Detect which cell encompasses the target text, then output its (X, Y) center coordinate. 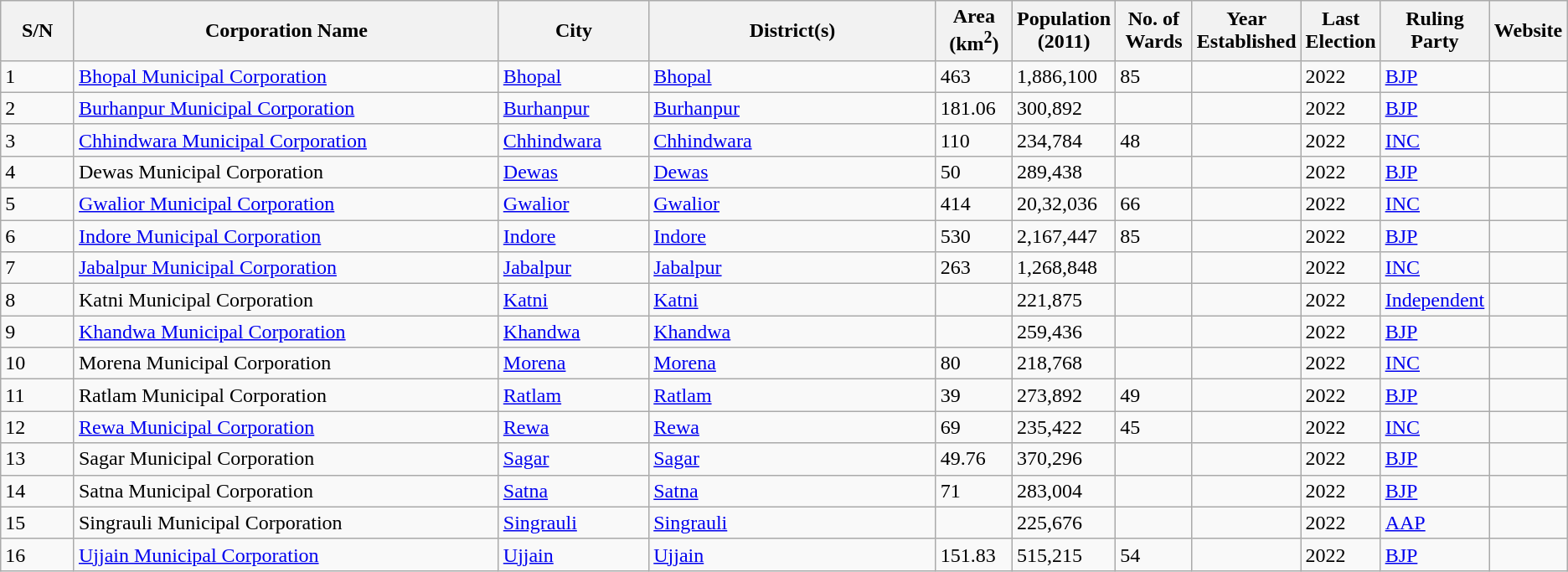
221,875 (1064, 300)
263 (973, 268)
Bhopal Municipal Corporation (286, 76)
49.76 (973, 459)
Dewas Municipal Corporation (286, 172)
234,784 (1064, 140)
1,268,848 (1064, 268)
16 (38, 554)
235,422 (1064, 427)
20,32,036 (1064, 204)
10 (38, 363)
City (573, 31)
8 (38, 300)
Indore Municipal Corporation (286, 236)
Ujjain Municipal Corporation (286, 554)
1 (38, 76)
45 (1154, 427)
7 (38, 268)
414 (973, 204)
Rewa Municipal Corporation (286, 427)
273,892 (1064, 395)
12 (38, 427)
No. of Wards (1154, 31)
300,892 (1064, 108)
9 (38, 332)
Jabalpur Municipal Corporation (286, 268)
Area (km2) (973, 31)
Population (2011) (1064, 31)
50 (973, 172)
AAP (1435, 523)
218,768 (1064, 363)
Khandwa Municipal Corporation (286, 332)
71 (973, 491)
Morena Municipal Corporation (286, 363)
259,436 (1064, 332)
Satna Municipal Corporation (286, 491)
Chhindwara Municipal Corporation (286, 140)
151.83 (973, 554)
54 (1154, 554)
4 (38, 172)
225,676 (1064, 523)
1,886,100 (1064, 76)
2,167,447 (1064, 236)
48 (1154, 140)
Last Election (1340, 31)
3 (38, 140)
14 (38, 491)
6 (38, 236)
Ruling Party (1435, 31)
13 (38, 459)
Year Established (1246, 31)
66 (1154, 204)
49 (1154, 395)
District(s) (792, 31)
S/N (38, 31)
283,004 (1064, 491)
Ratlam Municipal Corporation (286, 395)
Corporation Name (286, 31)
Singrauli Municipal Corporation (286, 523)
110 (973, 140)
Gwalior Municipal Corporation (286, 204)
Katni Municipal Corporation (286, 300)
463 (973, 76)
2 (38, 108)
39 (973, 395)
530 (973, 236)
Independent (1435, 300)
15 (38, 523)
289,438 (1064, 172)
5 (38, 204)
370,296 (1064, 459)
Sagar Municipal Corporation (286, 459)
11 (38, 395)
Website (1528, 31)
69 (973, 427)
Burhanpur Municipal Corporation (286, 108)
515,215 (1064, 554)
181.06 (973, 108)
80 (973, 363)
